Detect which cell encompasses the target text, then output its (X, Y) center coordinate. 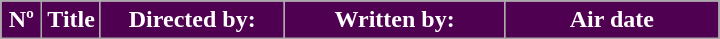
Title (72, 20)
Written by: (394, 20)
Air date (612, 20)
Directed by: (192, 20)
Nº (22, 20)
